From the cell containing the given text, extract its center point as (X, Y) coordinate. 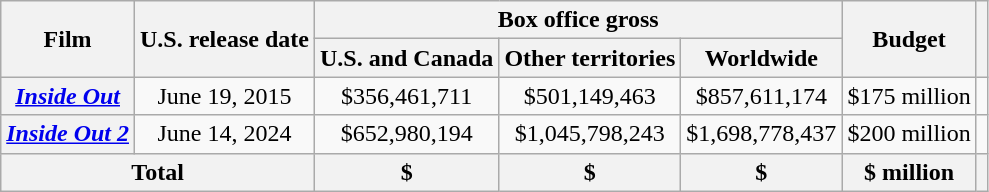
Total (158, 172)
$1,045,798,243 (590, 134)
$356,461,711 (406, 96)
$ million (909, 172)
$857,611,174 (762, 96)
U.S. release date (225, 39)
Film (68, 39)
$1,698,778,437 (762, 134)
Inside Out (68, 96)
June 19, 2015 (225, 96)
Other territories (590, 58)
Box office gross (578, 20)
$652,980,194 (406, 134)
$501,149,463 (590, 96)
U.S. and Canada (406, 58)
$175 million (909, 96)
June 14, 2024 (225, 134)
Budget (909, 39)
Worldwide (762, 58)
$200 million (909, 134)
Inside Out 2 (68, 134)
